Capture the cell that displays the provided text and extract its [x, y] central coordinate. 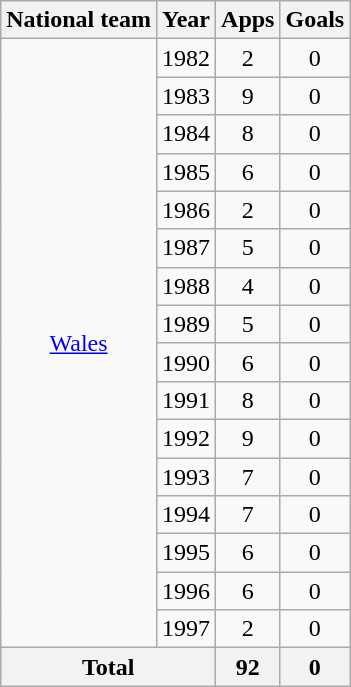
1995 [186, 553]
1984 [186, 134]
Goals [315, 20]
1993 [186, 477]
Wales [79, 344]
Year [186, 20]
1986 [186, 210]
National team [79, 20]
1982 [186, 58]
1985 [186, 172]
1994 [186, 515]
1992 [186, 438]
1987 [186, 248]
1996 [186, 591]
Total [108, 667]
4 [248, 286]
1989 [186, 324]
92 [248, 667]
1991 [186, 400]
1990 [186, 362]
1988 [186, 286]
Apps [248, 20]
1983 [186, 96]
1997 [186, 629]
